Search for the cell housing the specified text and yield its (x, y) center coordinate. 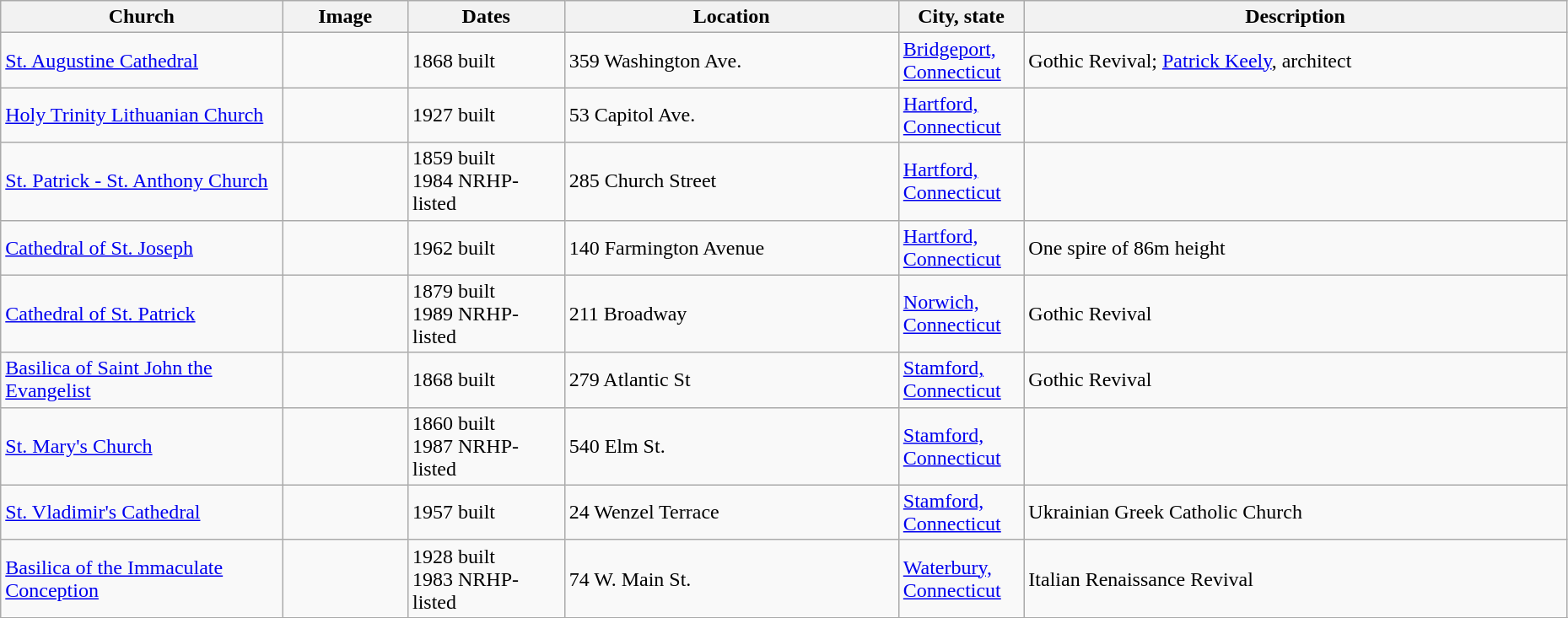
211 Broadway (731, 314)
74 W. Main St. (731, 578)
285 Church Street (731, 181)
St. Augustine Cathedral (142, 61)
359 Washington Ave. (731, 61)
Basilica of Saint John the Evangelist (142, 379)
Dates (486, 17)
279 Atlantic St (731, 379)
Location (731, 17)
53 Capitol Ave. (731, 115)
1928 built1983 NRHP-listed (486, 578)
1957 built (486, 513)
Image (346, 17)
Italian Renaissance Revival (1296, 578)
Holy Trinity Lithuanian Church (142, 115)
1927 built (486, 115)
One spire of 86m height (1296, 248)
St. Mary's Church (142, 446)
540 Elm St. (731, 446)
City, state (962, 17)
St. Vladimir's Cathedral (142, 513)
140 Farmington Avenue (731, 248)
Ukrainian Greek Catholic Church (1296, 513)
St. Patrick - St. Anthony Church (142, 181)
Basilica of the Immaculate Conception (142, 578)
Church (142, 17)
1879 built1989 NRHP-listed (486, 314)
Gothic Revival; Patrick Keely, architect (1296, 61)
Description (1296, 17)
Norwich, Connecticut (962, 314)
1962 built (486, 248)
Cathedral of St. Patrick (142, 314)
1860 built1987 NRHP-listed (486, 446)
Bridgeport, Connecticut (962, 61)
Cathedral of St. Joseph (142, 248)
24 Wenzel Terrace (731, 513)
Waterbury, Connecticut (962, 578)
1859 built1984 NRHP-listed (486, 181)
